For the text-containing cell, return its midpoint in (X, Y) coordinate format. 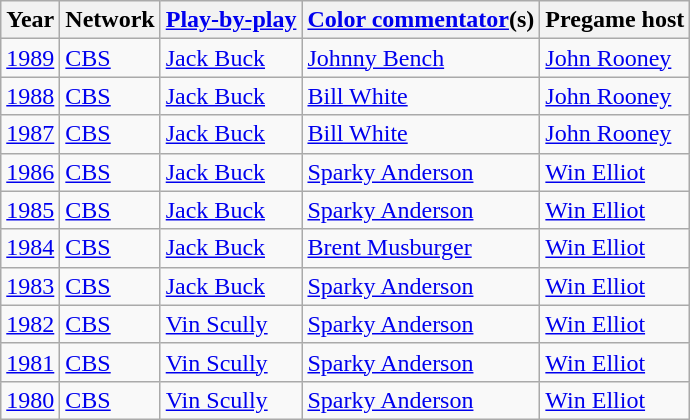
Brent Musburger (421, 248)
1988 (30, 96)
1982 (30, 324)
1983 (30, 286)
Year (30, 20)
Color commentator(s) (421, 20)
1980 (30, 400)
1981 (30, 362)
Johnny Bench (421, 58)
Play-by-play (231, 20)
1986 (30, 172)
1984 (30, 248)
1985 (30, 210)
1987 (30, 134)
1989 (30, 58)
Pregame host (615, 20)
Network (110, 20)
